Return the [X, Y] coordinate for the center point of the cell that contains the specified text.  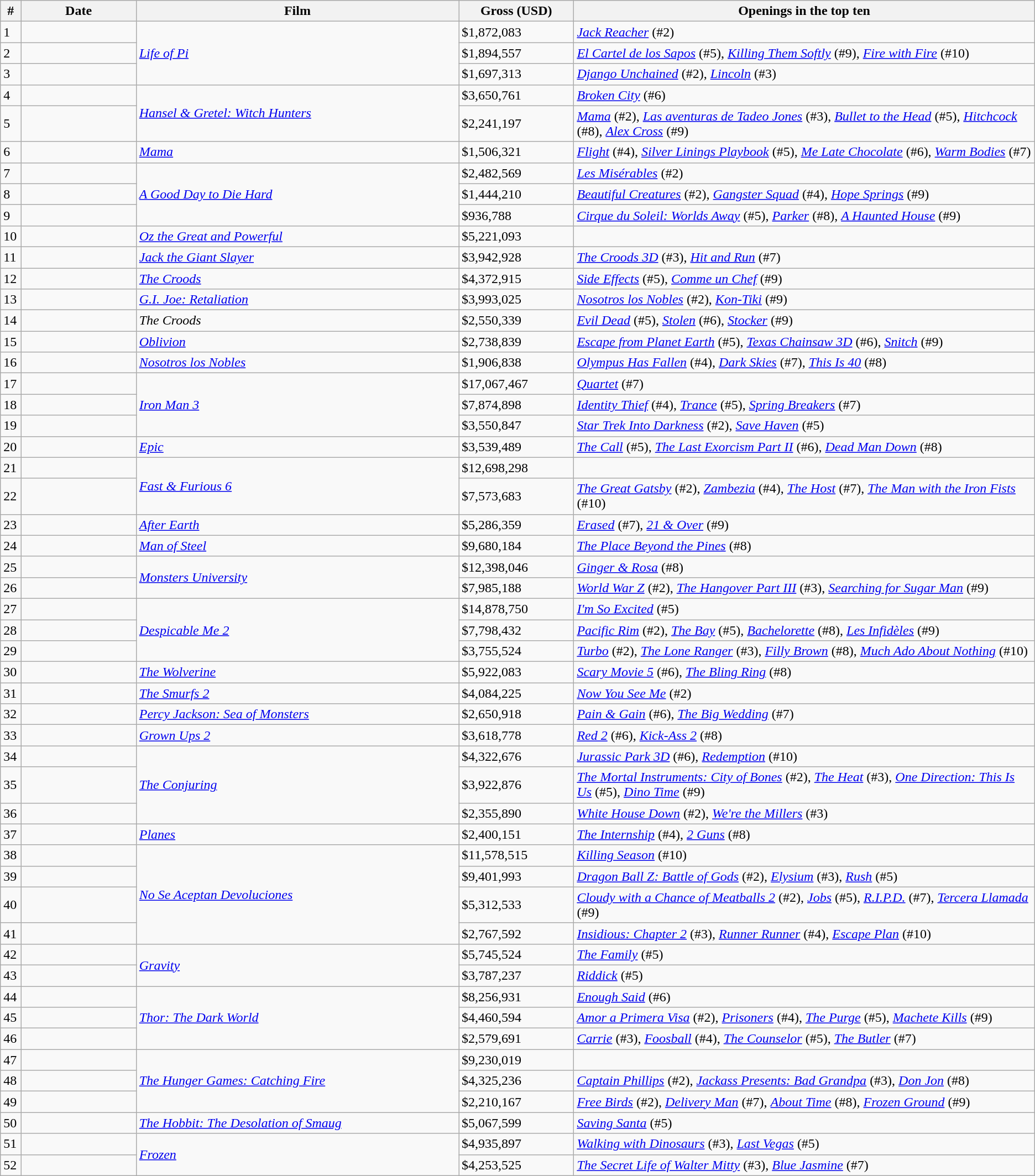
Side Effects (#5), Comme un Chef (#9) [804, 278]
38 [11, 855]
Despicable Me 2 [297, 630]
7 [11, 173]
The Conjuring [297, 785]
47 [11, 1060]
36 [11, 813]
Gross (USD) [516, 11]
Mama [297, 152]
Dragon Ball Z: Battle of Gods (#2), Elysium (#3), Rush (#5) [804, 876]
$2,210,167 [516, 1102]
Flight (#4), Silver Linings Playbook (#5), Me Late Chocolate (#6), Warm Bodies (#7) [804, 152]
$12,398,046 [516, 567]
World War Z (#2), The Hangover Part III (#3), Searching for Sugar Man (#9) [804, 588]
21 [11, 468]
$4,322,676 [516, 756]
$3,618,778 [516, 735]
$5,067,599 [516, 1123]
Gravity [297, 965]
$5,312,533 [516, 905]
Insidious: Chapter 2 (#3), Runner Runner (#4), Escape Plan (#10) [804, 933]
Beautiful Creatures (#2), Gangster Squad (#4), Hope Springs (#9) [804, 194]
Walking with Dinosaurs (#3), Last Vegas (#5) [804, 1144]
Cloudy with a Chance of Meatballs 2 (#2), Jobs (#5), R.I.P.D. (#7), Tercera Llamada (#9) [804, 905]
$1,872,083 [516, 32]
$7,985,188 [516, 588]
Erased (#7), 21 & Over (#9) [804, 525]
Turbo (#2), The Lone Ranger (#3), Filly Brown (#8), Much Ado About Nothing (#10) [804, 651]
10 [11, 236]
The Family (#5) [804, 954]
$12,698,298 [516, 468]
Pacific Rim (#2), The Bay (#5), Bachelorette (#8), Les Infidèles (#9) [804, 630]
Amor a Primera Visa (#2), Prisoners (#4), The Purge (#5), Machete Kills (#9) [804, 1018]
14 [11, 321]
20 [11, 447]
Free Birds (#2), Delivery Man (#7), About Time (#8), Frozen Ground (#9) [804, 1102]
Carrie (#3), Foosball (#4), The Counselor (#5), The Butler (#7) [804, 1039]
Life of Pi [297, 53]
11 [11, 257]
The Hobbit: The Desolation of Smaug [297, 1123]
$4,935,897 [516, 1144]
$3,993,025 [516, 300]
Nosotros los Nobles (#2), Kon-Tiki (#9) [804, 300]
26 [11, 588]
A Good Day to Die Hard [297, 194]
$1,506,321 [516, 152]
22 [11, 496]
White House Down (#2), We're the Millers (#3) [804, 813]
Date [79, 11]
50 [11, 1123]
8 [11, 194]
$2,241,197 [516, 124]
$14,878,750 [516, 609]
$3,787,237 [516, 975]
$7,798,432 [516, 630]
$2,767,592 [516, 933]
18 [11, 405]
17 [11, 384]
$3,550,847 [516, 426]
$4,460,594 [516, 1018]
Les Misérables (#2) [804, 173]
24 [11, 546]
Killing Season (#10) [804, 855]
Jurassic Park 3D (#6), Redemption (#10) [804, 756]
$2,650,918 [516, 714]
Cirque du Soleil: Worlds Away (#5), Parker (#8), A Haunted House (#9) [804, 215]
I'm So Excited (#5) [804, 609]
Escape from Planet Earth (#5), Texas Chainsaw 3D (#6), Snitch (#9) [804, 342]
35 [11, 785]
3 [11, 74]
$4,325,236 [516, 1081]
$17,067,467 [516, 384]
$5,286,359 [516, 525]
25 [11, 567]
$4,084,225 [516, 693]
After Earth [297, 525]
40 [11, 905]
Iron Man 3 [297, 405]
The Wolverine [297, 672]
$8,256,931 [516, 997]
$9,401,993 [516, 876]
46 [11, 1039]
Pain & Gain (#6), The Big Wedding (#7) [804, 714]
28 [11, 630]
The Smurfs 2 [297, 693]
Mama (#2), Las aventuras de Tadeo Jones (#3), Bullet to the Head (#5), Hitchcock (#8), Alex Cross (#9) [804, 124]
No Se Aceptan Devoluciones [297, 895]
$3,539,489 [516, 447]
Epic [297, 447]
Star Trek Into Darkness (#2), Save Haven (#5) [804, 426]
Django Unchained (#2), Lincoln (#3) [804, 74]
$7,573,683 [516, 496]
$2,550,339 [516, 321]
30 [11, 672]
Monsters University [297, 577]
44 [11, 997]
$3,650,761 [516, 95]
29 [11, 651]
45 [11, 1018]
$5,221,093 [516, 236]
Planes [297, 834]
The Place Beyond the Pines (#8) [804, 546]
2 [11, 53]
The Internship (#4), 2 Guns (#8) [804, 834]
$3,922,876 [516, 785]
41 [11, 933]
Man of Steel [297, 546]
52 [11, 1165]
42 [11, 954]
Frozen [297, 1154]
$2,482,569 [516, 173]
Oz the Great and Powerful [297, 236]
33 [11, 735]
$2,355,890 [516, 813]
The Croods 3D (#3), Hit and Run (#7) [804, 257]
G.I. Joe: Retaliation [297, 300]
$11,578,515 [516, 855]
Jack the Giant Slayer [297, 257]
37 [11, 834]
El Cartel de los Sapos (#5), Killing Them Softly (#9), Fire with Fire (#10) [804, 53]
Scary Movie 5 (#6), The Bling Ring (#8) [804, 672]
Olympus Has Fallen (#4), Dark Skies (#7), This Is 40 (#8) [804, 363]
49 [11, 1102]
The Great Gatsby (#2), Zambezia (#4), The Host (#7), The Man with the Iron Fists (#10) [804, 496]
Jack Reacher (#2) [804, 32]
48 [11, 1081]
Broken City (#6) [804, 95]
$1,894,557 [516, 53]
Ginger & Rosa (#8) [804, 567]
9 [11, 215]
Saving Santa (#5) [804, 1123]
15 [11, 342]
27 [11, 609]
$1,444,210 [516, 194]
43 [11, 975]
$4,372,915 [516, 278]
$1,697,313 [516, 74]
51 [11, 1144]
Enough Said (#6) [804, 997]
The Hunger Games: Catching Fire [297, 1081]
Hansel & Gretel: Witch Hunters [297, 113]
The Mortal Instruments: City of Bones (#2), The Heat (#3), One Direction: This Is Us (#5), Dino Time (#9) [804, 785]
5 [11, 124]
Captain Phillips (#2), Jackass Presents: Bad Grandpa (#3), Don Jon (#8) [804, 1081]
39 [11, 876]
$2,400,151 [516, 834]
Grown Ups 2 [297, 735]
The Call (#5), The Last Exorcism Part II (#6), Dead Man Down (#8) [804, 447]
32 [11, 714]
$5,745,524 [516, 954]
Percy Jackson: Sea of Monsters [297, 714]
Fast & Furious 6 [297, 485]
Riddick (#5) [804, 975]
Evil Dead (#5), Stolen (#6), Stocker (#9) [804, 321]
Film [297, 11]
$2,579,691 [516, 1039]
$9,230,019 [516, 1060]
23 [11, 525]
The Secret Life of Walter Mitty (#3), Blue Jasmine (#7) [804, 1165]
16 [11, 363]
31 [11, 693]
13 [11, 300]
$9,680,184 [516, 546]
Now You See Me (#2) [804, 693]
1 [11, 32]
Thor: The Dark World [297, 1018]
Nosotros los Nobles [297, 363]
Red 2 (#6), Kick-Ass 2 (#8) [804, 735]
6 [11, 152]
# [11, 11]
Oblivion [297, 342]
19 [11, 426]
$2,738,839 [516, 342]
Openings in the top ten [804, 11]
$3,942,928 [516, 257]
$4,253,525 [516, 1165]
4 [11, 95]
$936,788 [516, 215]
$3,755,524 [516, 651]
$7,874,898 [516, 405]
Identity Thief (#4), Trance (#5), Spring Breakers (#7) [804, 405]
$5,922,083 [516, 672]
34 [11, 756]
$1,906,838 [516, 363]
Quartet (#7) [804, 384]
12 [11, 278]
